Determine the (X, Y) coordinate at the center of the cell enclosing the given text.  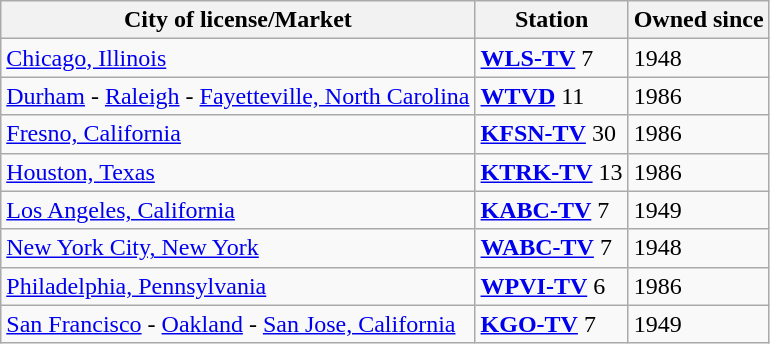
New York City, New York (238, 248)
WLS-TV 7 (552, 58)
Fresno, California (238, 134)
City of license/Market (238, 20)
Station (552, 20)
Philadelphia, Pennsylvania (238, 286)
San Francisco - Oakland - San Jose, California (238, 324)
WPVI-TV 6 (552, 286)
KFSN-TV 30 (552, 134)
KABC-TV 7 (552, 210)
Owned since (698, 20)
Durham - Raleigh - Fayetteville, North Carolina (238, 96)
Los Angeles, California (238, 210)
WTVD 11 (552, 96)
KGO-TV 7 (552, 324)
WABC-TV 7 (552, 248)
Chicago, Illinois (238, 58)
Houston, Texas (238, 172)
KTRK-TV 13 (552, 172)
